Search for the cell housing the specified text and yield its (X, Y) center coordinate. 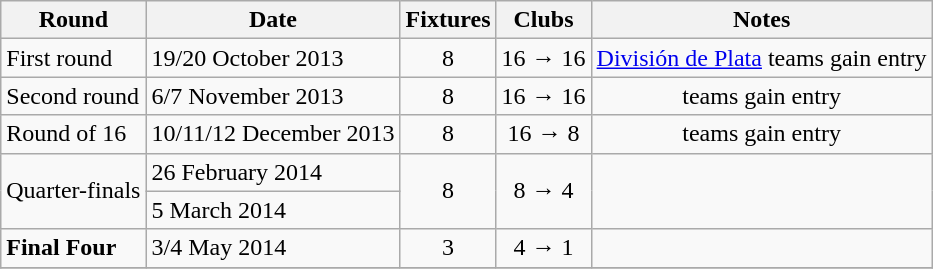
16 → 8 (544, 134)
Round of 16 (74, 134)
Round (74, 20)
Notes (762, 20)
Fixtures (448, 20)
Final Four (74, 248)
División de Plata teams gain entry (762, 58)
4 → 1 (544, 248)
Quarter-finals (74, 191)
19/20 October 2013 (273, 58)
5 March 2014 (273, 210)
3/4 May 2014 (273, 248)
8 → 4 (544, 191)
6/7 November 2013 (273, 96)
Clubs (544, 20)
10/11/12 December 2013 (273, 134)
Second round (74, 96)
First round (74, 58)
3 (448, 248)
26 February 2014 (273, 172)
Date (273, 20)
